Pinpoint the cell where the given text exists, returning its (X, Y) midpoint coordinate. 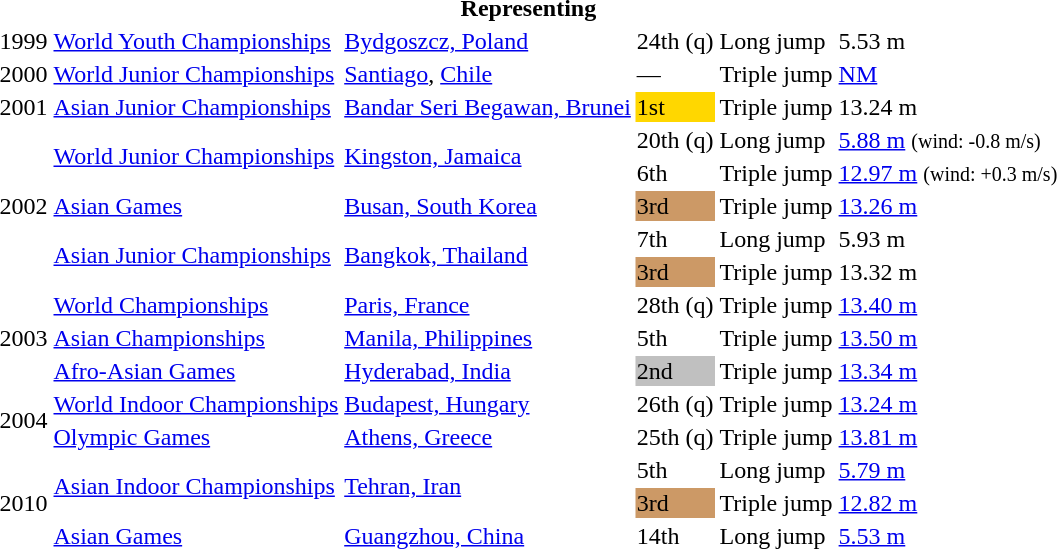
1st (675, 107)
World Indoor Championships (196, 404)
Bydgoszcz, Poland (488, 41)
— (675, 74)
Paris, France (488, 305)
Hyderabad, India (488, 371)
Tehran, Iran (488, 486)
Santiago, Chile (488, 74)
Olympic Games (196, 437)
Bandar Seri Begawan, Brunei (488, 107)
Afro-Asian Games (196, 371)
World Championships (196, 305)
26th (q) (675, 404)
Manila, Philippines (488, 338)
Bangkok, Thailand (488, 256)
25th (q) (675, 437)
Budapest, Hungary (488, 404)
6th (675, 173)
20th (q) (675, 140)
Kingston, Jamaica (488, 156)
World Youth Championships (196, 41)
28th (q) (675, 305)
Athens, Greece (488, 437)
7th (675, 239)
24th (q) (675, 41)
2nd (675, 371)
Asian Indoor Championships (196, 486)
Asian Games (196, 206)
Busan, South Korea (488, 206)
Asian Championships (196, 338)
